Extract the [x, y] coordinate from the center of the cell holding the provided text.  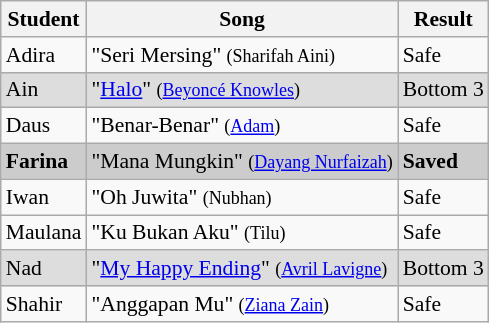
Iwan [44, 197]
Song [242, 19]
Ain [44, 90]
"Seri Mersing" (Sharifah Aini) [242, 55]
"Anggapan Mu" (Ziana Zain) [242, 304]
Maulana [44, 233]
Result [444, 19]
Student [44, 19]
Saved [444, 162]
Farina [44, 162]
"Benar-Benar" (Adam) [242, 126]
"Mana Mungkin" (Dayang Nurfaizah) [242, 162]
Adira [44, 55]
"Oh Juwita" (Nubhan) [242, 197]
"Halo" (Beyoncé Knowles) [242, 90]
Shahir [44, 304]
"My Happy Ending" (Avril Lavigne) [242, 269]
Daus [44, 126]
Nad [44, 269]
"Ku Bukan Aku" (Tilu) [242, 233]
